Identify which cell holds the provided text, then report its [X, Y] central coordinate. 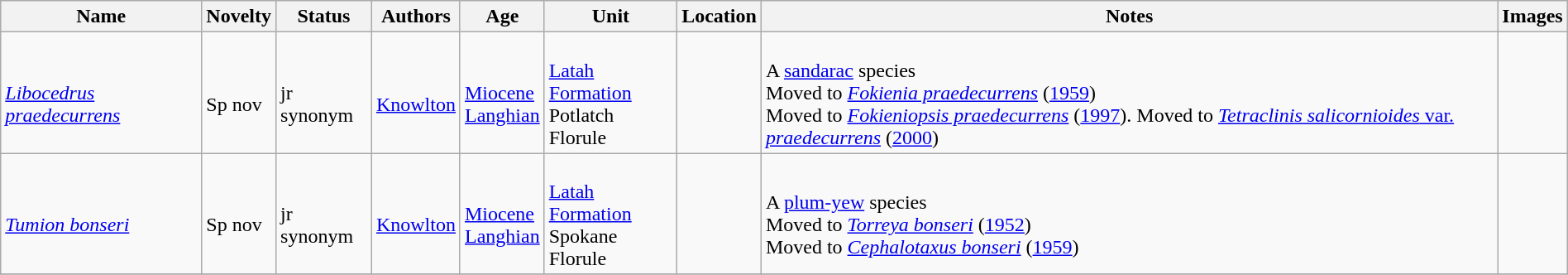
Latah FormationSpokane Florule [610, 214]
Unit [610, 17]
Authors [415, 17]
Images [1532, 17]
Location [719, 17]
Tumion bonseri [101, 214]
Notes [1129, 17]
Libocedrus praedecurrens [101, 93]
Latah FormationPotlatch Florule [610, 93]
Name [101, 17]
A plum-yew species Moved to Torreya bonseri (1952)Moved to Cephalotaxus bonseri (1959) [1129, 214]
Age [502, 17]
Novelty [239, 17]
Status [324, 17]
